Pinpoint the cell where the given text exists, returning its (X, Y) midpoint coordinate. 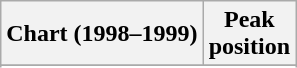
Chart (1998–1999) (102, 34)
Peakposition (249, 34)
